Output the (X, Y) coordinate of the center of the cell containing the given text.  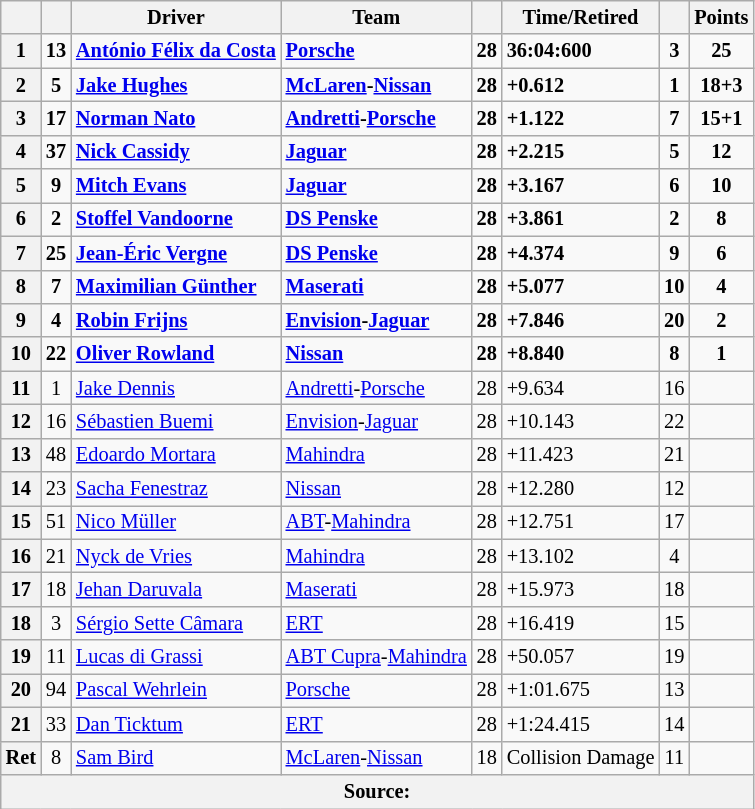
+9.634 (580, 388)
+4.374 (580, 253)
Sérgio Sette Câmara (176, 623)
+3.167 (580, 186)
Nico Müller (176, 522)
Time/Retired (580, 17)
+1.122 (580, 118)
+1:24.415 (580, 724)
ABT Cupra-Mahindra (376, 657)
Jehan Daruvala (176, 589)
Nick Cassidy (176, 152)
Lucas di Grassi (176, 657)
15+1 (721, 118)
+10.143 (580, 421)
Nyck de Vries (176, 556)
Stoffel Vandoorne (176, 219)
Robin Frijns (176, 320)
ABT-Mahindra (376, 522)
23 (56, 489)
+12.751 (580, 522)
+12.280 (580, 489)
Jake Dennis (176, 388)
Sébastien Buemi (176, 421)
36:04:600 (580, 51)
33 (56, 724)
Driver (176, 17)
+7.846 (580, 320)
+3.861 (580, 219)
Jake Hughes (176, 85)
+16.419 (580, 623)
+0.612 (580, 85)
+1:01.675 (580, 690)
Team (376, 17)
Mitch Evans (176, 186)
+50.057 (580, 657)
37 (56, 152)
18+3 (721, 85)
+15.973 (580, 589)
+5.077 (580, 287)
94 (56, 690)
Source: (378, 791)
48 (56, 455)
Sam Bird (176, 758)
+2.215 (580, 152)
Collision Damage (580, 758)
Jean-Éric Vergne (176, 253)
Dan Ticktum (176, 724)
Oliver Rowland (176, 354)
Pascal Wehrlein (176, 690)
António Félix da Costa (176, 51)
Maximilian Günther (176, 287)
Norman Nato (176, 118)
Points (721, 17)
+11.423 (580, 455)
Ret (21, 758)
+13.102 (580, 556)
51 (56, 522)
Edoardo Mortara (176, 455)
+8.840 (580, 354)
Sacha Fenestraz (176, 489)
